Identify which cell holds the provided text, then report its [x, y] central coordinate. 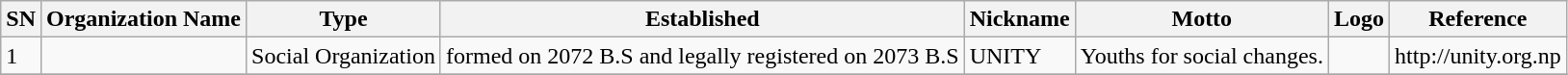
Organization Name [143, 19]
SN [21, 19]
Youths for social changes. [1202, 56]
Type [344, 19]
Nickname [1019, 19]
http://unity.org.np [1478, 56]
UNITY [1019, 56]
1 [21, 56]
Social Organization [344, 56]
Reference [1478, 19]
Established [702, 19]
Motto [1202, 19]
formed on 2072 B.S and legally registered on 2073 B.S [702, 56]
Logo [1358, 19]
